Return (x, y) of the center of cell containing provided text 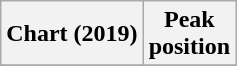
Peakposition (189, 34)
Chart (2019) (72, 34)
